Identify which cell holds the provided text, then report its [X, Y] central coordinate. 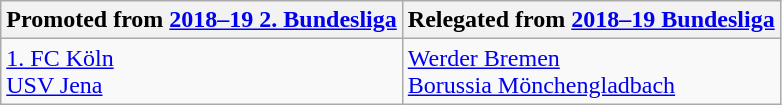
1. FC KölnUSV Jena [202, 72]
Promoted from 2018–19 2. Bundesliga [202, 20]
Relegated from 2018–19 Bundesliga [591, 20]
Werder BremenBorussia Mönchengladbach [591, 72]
